Identify which cell holds the provided text, then report its (X, Y) central coordinate. 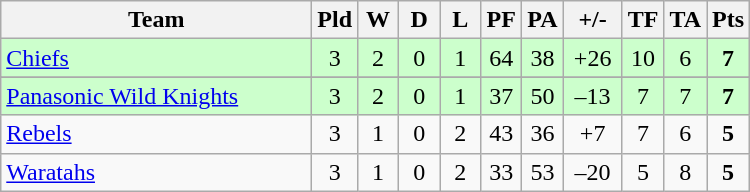
PA (542, 20)
36 (542, 134)
Pld (335, 20)
50 (542, 96)
38 (542, 58)
53 (542, 172)
–13 (592, 96)
D (420, 20)
L (460, 20)
+/- (592, 20)
Chiefs (156, 58)
TF (643, 20)
W (378, 20)
Team (156, 20)
43 (502, 134)
64 (502, 58)
33 (502, 172)
+7 (592, 134)
8 (686, 172)
10 (643, 58)
–20 (592, 172)
+26 (592, 58)
Waratahs (156, 172)
PF (502, 20)
TA (686, 20)
Panasonic Wild Knights (156, 96)
Pts (728, 20)
Rebels (156, 134)
37 (502, 96)
